Scan for the cell matching the given text and deliver its (X, Y) coordinate at center. 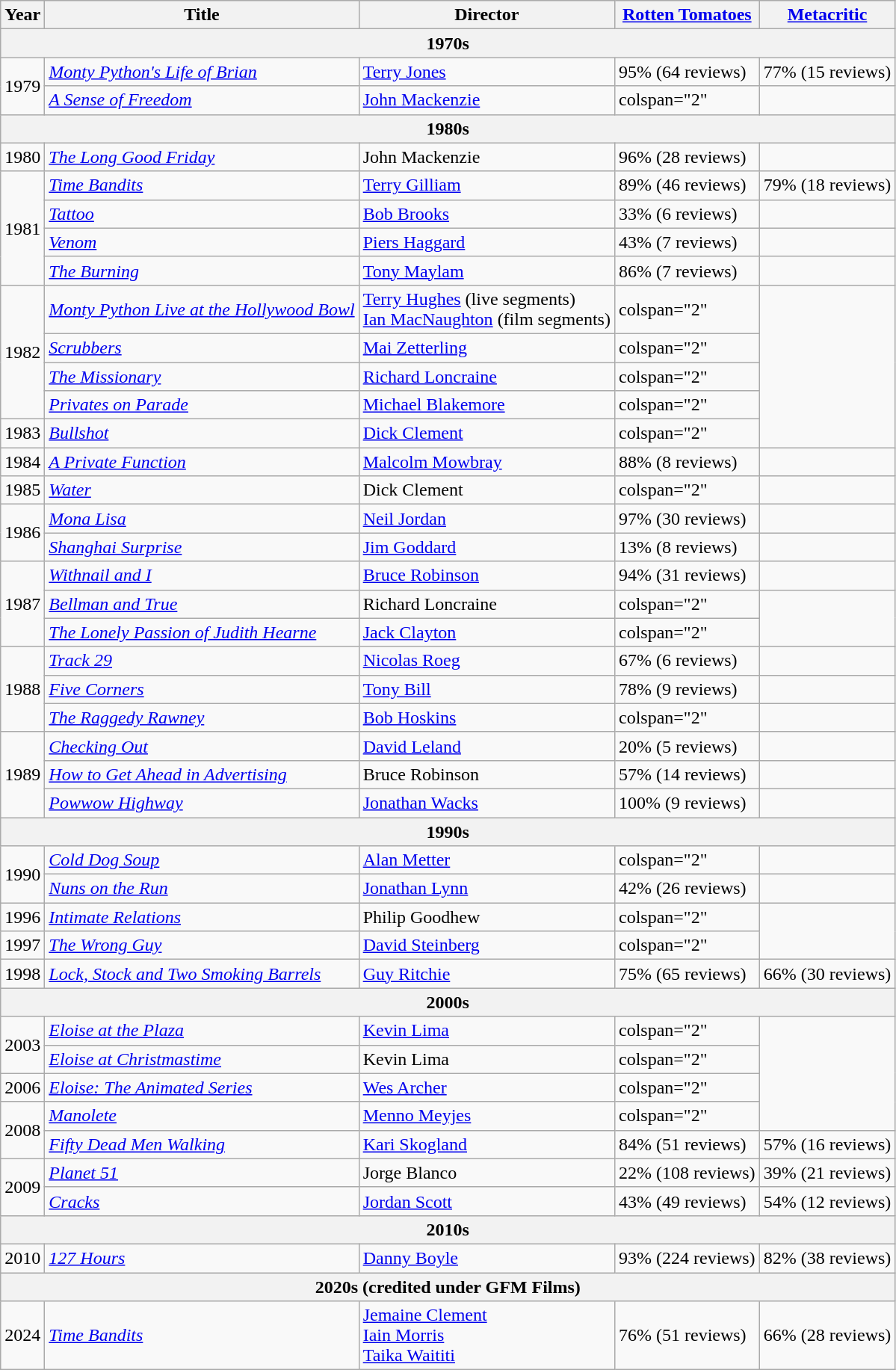
Planet 51 (202, 1173)
David Leland (486, 746)
Jim Goddard (486, 547)
Bellman and True (202, 604)
Lock, Stock and Two Smoking Barrels (202, 974)
66% (30 reviews) (827, 974)
1997 (22, 945)
Tattoo (202, 214)
2010s (448, 1229)
2008 (22, 1130)
54% (12 reviews) (827, 1201)
22% (108 reviews) (687, 1173)
1983 (22, 433)
96% (28 reviews) (687, 157)
39% (21 reviews) (827, 1173)
2020s (credited under GFM Films) (448, 1286)
1989 (22, 774)
Powwow Highway (202, 803)
Manolete (202, 1116)
43% (7 reviews) (687, 242)
1970s (448, 43)
Scrubbers (202, 348)
David Steinberg (486, 945)
2000s (448, 1002)
88% (8 reviews) (687, 462)
Monty Python's Life of Brian (202, 72)
20% (5 reviews) (687, 746)
Director (486, 15)
Cold Dog Soup (202, 860)
Mona Lisa (202, 519)
97% (30 reviews) (687, 519)
The Burning (202, 271)
82% (38 reviews) (827, 1258)
Year (22, 15)
Withnail and I (202, 576)
2010 (22, 1258)
42% (26 reviews) (687, 889)
79% (18 reviews) (827, 185)
Jonathan Wacks (486, 803)
Bob Brooks (486, 214)
100% (9 reviews) (687, 803)
Wes Archer (486, 1087)
1980s (448, 129)
57% (16 reviews) (827, 1144)
Jorge Blanco (486, 1173)
Venom (202, 242)
Checking Out (202, 746)
75% (65 reviews) (687, 974)
The Long Good Friday (202, 157)
Michael Blakemore (486, 405)
Jordan Scott (486, 1201)
1985 (22, 490)
76% (51 reviews) (687, 1336)
Five Corners (202, 689)
1979 (22, 86)
Danny Boyle (486, 1258)
1996 (22, 917)
1980 (22, 157)
Shanghai Surprise (202, 547)
Jonathan Lynn (486, 889)
Title (202, 15)
Terry Jones (486, 72)
Jack Clayton (486, 632)
86% (7 reviews) (687, 271)
1990s (448, 832)
1982 (22, 351)
43% (49 reviews) (687, 1201)
Track 29 (202, 661)
The Missionary (202, 376)
13% (8 reviews) (687, 547)
Philip Goodhew (486, 917)
89% (46 reviews) (687, 185)
A Sense of Freedom (202, 100)
Metacritic (827, 15)
Eloise at Christmastime (202, 1059)
The Lonely Passion of Judith Hearne (202, 632)
Monty Python Live at the Hollywood Bowl (202, 309)
Menno Meyjes (486, 1116)
The Raggedy Rawney (202, 718)
Bullshot (202, 433)
Terry Gilliam (486, 185)
1987 (22, 604)
Tony Bill (486, 689)
Mai Zetterling (486, 348)
2024 (22, 1336)
77% (15 reviews) (827, 72)
1984 (22, 462)
93% (224 reviews) (687, 1258)
Guy Ritchie (486, 974)
84% (51 reviews) (687, 1144)
1998 (22, 974)
Neil Jordan (486, 519)
78% (9 reviews) (687, 689)
Fifty Dead Men Walking (202, 1144)
Eloise at the Plaza (202, 1031)
How to Get Ahead in Advertising (202, 774)
95% (64 reviews) (687, 72)
Privates on Parade (202, 405)
Malcolm Mowbray (486, 462)
127 Hours (202, 1258)
1990 (22, 874)
Kari Skogland (486, 1144)
Water (202, 490)
Nuns on the Run (202, 889)
Piers Haggard (486, 242)
94% (31 reviews) (687, 576)
Bob Hoskins (486, 718)
66% (28 reviews) (827, 1336)
A Private Function (202, 462)
Alan Metter (486, 860)
Cracks (202, 1201)
67% (6 reviews) (687, 661)
Nicolas Roeg (486, 661)
1986 (22, 533)
Eloise: The Animated Series (202, 1087)
57% (14 reviews) (687, 774)
Terry Hughes (live segments)Ian MacNaughton (film segments) (486, 309)
2006 (22, 1087)
33% (6 reviews) (687, 214)
The Wrong Guy (202, 945)
2009 (22, 1187)
Intimate Relations (202, 917)
Jemaine ClementIain MorrisTaika Waititi (486, 1336)
Rotten Tomatoes (687, 15)
1988 (22, 689)
Tony Maylam (486, 271)
1981 (22, 228)
2003 (22, 1045)
